From the cell containing the given text, extract its center point as [x, y] coordinate. 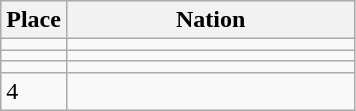
Nation [210, 20]
Place [34, 20]
4 [34, 91]
